Scan for the cell matching the given text and deliver its (x, y) coordinate at center. 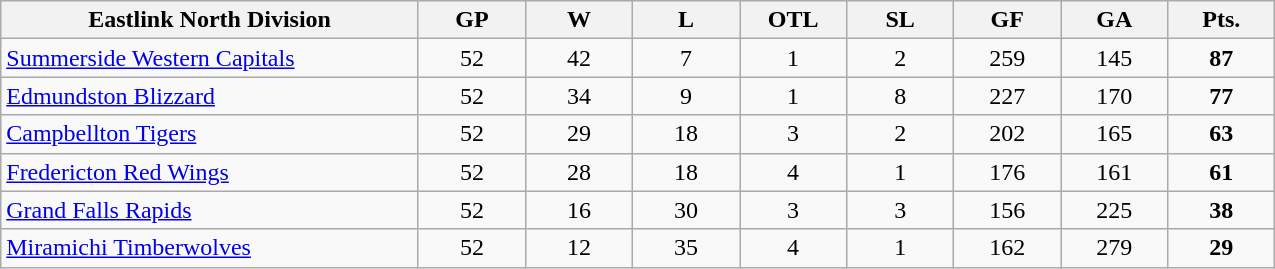
OTL (794, 20)
W (578, 20)
Campbellton Tigers (210, 134)
SL (900, 20)
9 (686, 96)
202 (1008, 134)
16 (578, 210)
Grand Falls Rapids (210, 210)
165 (1114, 134)
176 (1008, 172)
170 (1114, 96)
GA (1114, 20)
42 (578, 58)
279 (1114, 248)
145 (1114, 58)
GF (1008, 20)
Miramichi Timberwolves (210, 248)
259 (1008, 58)
Summerside Western Capitals (210, 58)
87 (1222, 58)
38 (1222, 210)
30 (686, 210)
12 (578, 248)
35 (686, 248)
Fredericton Red Wings (210, 172)
63 (1222, 134)
GP (472, 20)
77 (1222, 96)
Eastlink North Division (210, 20)
161 (1114, 172)
Edmundston Blizzard (210, 96)
8 (900, 96)
227 (1008, 96)
162 (1008, 248)
225 (1114, 210)
28 (578, 172)
L (686, 20)
34 (578, 96)
61 (1222, 172)
156 (1008, 210)
7 (686, 58)
Pts. (1222, 20)
